Return the (X, Y) coordinate for the center point of the cell that contains the specified text.  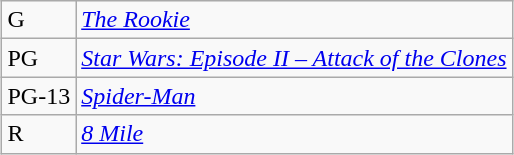
The Rookie (294, 20)
PG (39, 58)
G (39, 20)
8 Mile (294, 134)
Spider-Man (294, 96)
Star Wars: Episode II – Attack of the Clones (294, 58)
R (39, 134)
PG-13 (39, 96)
